Pinpoint the cell where the given text exists, returning its (x, y) midpoint coordinate. 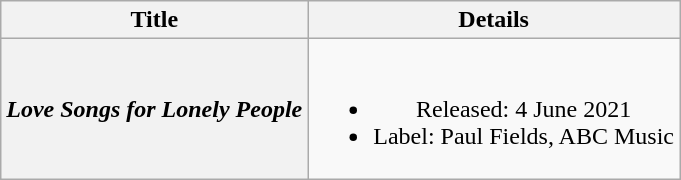
Details (494, 20)
Released: 4 June 2021Label: Paul Fields, ABC Music (494, 109)
Title (154, 20)
Love Songs for Lonely People (154, 109)
